Search for the cell housing the specified text and yield its [X, Y] center coordinate. 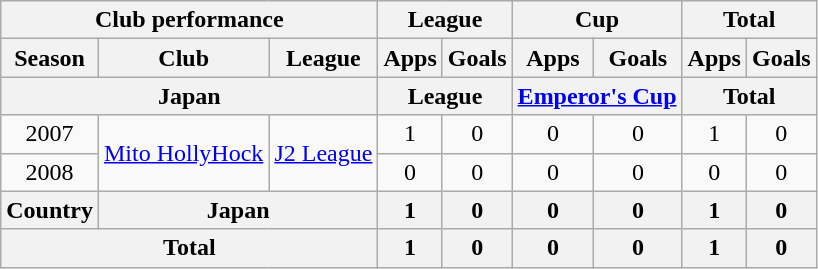
Club [183, 58]
Mito HollyHock [183, 153]
Country [50, 210]
Season [50, 58]
2007 [50, 134]
Club performance [190, 20]
2008 [50, 172]
J2 League [324, 153]
Cup [597, 20]
Emperor's Cup [597, 96]
